From the cell containing the given text, extract its center point as (X, Y) coordinate. 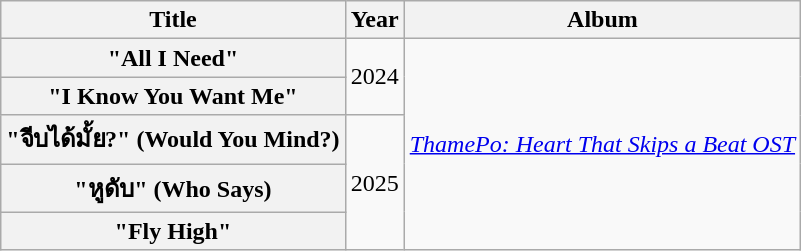
"Fly High" (173, 231)
"I Know You Want Me" (173, 96)
"จีบได้มั้ย?" (Would You Mind?) (173, 140)
2024 (374, 77)
"All I Need" (173, 58)
Album (602, 20)
2025 (374, 182)
ThamePo: Heart That Skips a Beat OST (602, 144)
Title (173, 20)
Year (374, 20)
"หูดับ" (Who Says) (173, 188)
